Output the (X, Y) coordinate of the center of the cell containing the given text.  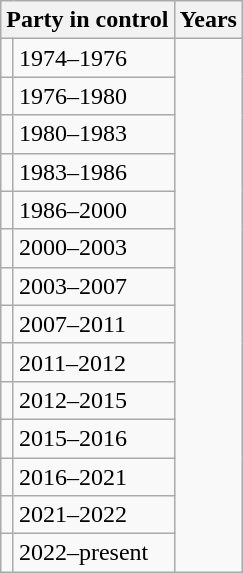
2011–2012 (94, 362)
1974–1976 (94, 58)
1986–2000 (94, 210)
Years (208, 20)
2003–2007 (94, 286)
2016–2021 (94, 477)
2007–2011 (94, 324)
1980–1983 (94, 134)
2022–present (94, 553)
2021–2022 (94, 515)
2000–2003 (94, 248)
2015–2016 (94, 438)
1983–1986 (94, 172)
1976–1980 (94, 96)
2012–2015 (94, 400)
Party in control (88, 20)
